From the cell containing the given text, extract its center point as (X, Y) coordinate. 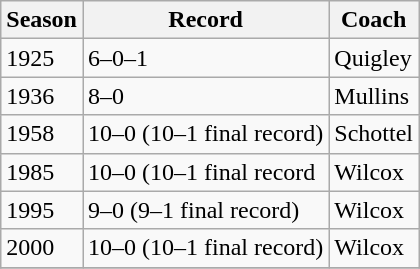
Mullins (374, 96)
Schottel (374, 134)
1985 (42, 172)
Coach (374, 20)
1958 (42, 134)
9–0 (9–1 final record) (205, 210)
10–0 (10–1 final record (205, 172)
1925 (42, 58)
Record (205, 20)
8–0 (205, 96)
Season (42, 20)
1936 (42, 96)
6–0–1 (205, 58)
1995 (42, 210)
Quigley (374, 58)
2000 (42, 248)
